Search for the cell housing the specified text and yield its (X, Y) center coordinate. 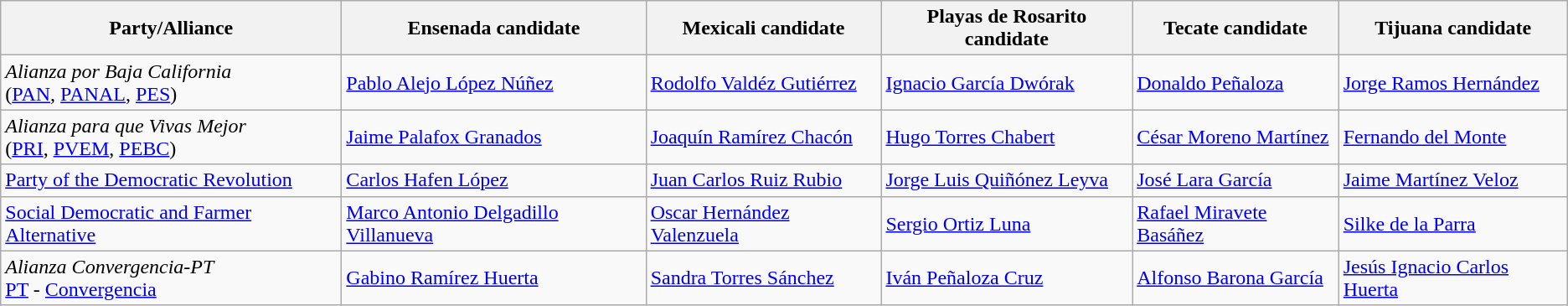
César Moreno Martínez (1236, 137)
Rafael Miravete Basáñez (1236, 223)
Iván Peñaloza Cruz (1007, 278)
Playas de Rosarito candidate (1007, 29)
Jaime Martínez Veloz (1452, 180)
Oscar Hernández Valenzuela (764, 223)
Jaime Palafox Granados (494, 137)
Sandra Torres Sánchez (764, 278)
Jorge Luis Quiñónez Leyva (1007, 180)
Ensenada candidate (494, 29)
Party/Alliance (171, 29)
Pablo Alejo López Núñez (494, 82)
José Lara García (1236, 180)
Jorge Ramos Hernández (1452, 82)
Donaldo Peñaloza (1236, 82)
Alfonso Barona García (1236, 278)
Silke de la Parra (1452, 223)
Sergio Ortiz Luna (1007, 223)
Jesús Ignacio Carlos Huerta (1452, 278)
Tecate candidate (1236, 29)
Alianza por Baja California (PAN, PANAL, PES) (171, 82)
Gabino Ramírez Huerta (494, 278)
Alianza para que Vivas Mejor (PRI, PVEM, PEBC) (171, 137)
Carlos Hafen López (494, 180)
Marco Antonio Delgadillo Villanueva (494, 223)
Rodolfo Valdéz Gutiérrez (764, 82)
Fernando del Monte (1452, 137)
Social Democratic and Farmer Alternative (171, 223)
Mexicali candidate (764, 29)
Alianza Convergencia-PT PT - Convergencia (171, 278)
Juan Carlos Ruiz Rubio (764, 180)
Tijuana candidate (1452, 29)
Joaquín Ramírez Chacón (764, 137)
Party of the Democratic Revolution (171, 180)
Hugo Torres Chabert (1007, 137)
Ignacio García Dwórak (1007, 82)
